Pinpoint the cell where the given text exists, returning its [X, Y] midpoint coordinate. 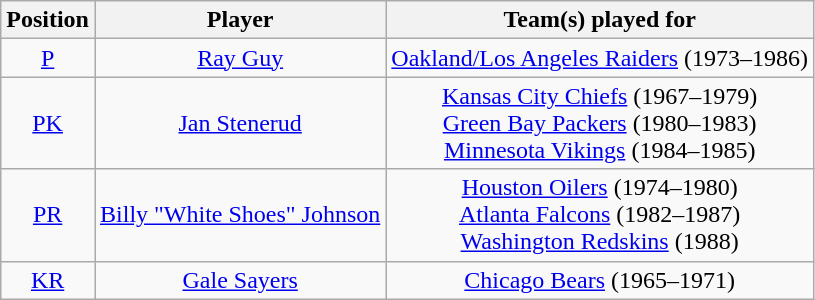
PR [48, 215]
Team(s) played for [600, 20]
Ray Guy [240, 58]
Jan Stenerud [240, 123]
Player [240, 20]
PK [48, 123]
Chicago Bears (1965–1971) [600, 280]
P [48, 58]
Kansas City Chiefs (1967–1979)Green Bay Packers (1980–1983)Minnesota Vikings (1984–1985) [600, 123]
Billy "White Shoes" Johnson [240, 215]
Position [48, 20]
Gale Sayers [240, 280]
KR [48, 280]
Oakland/Los Angeles Raiders (1973–1986) [600, 58]
Houston Oilers (1974–1980)Atlanta Falcons (1982–1987)Washington Redskins (1988) [600, 215]
